Capture the cell that displays the provided text and extract its (x, y) central coordinate. 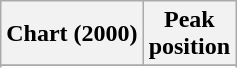
Peakposition (189, 34)
Chart (2000) (72, 34)
